Return [x, y] of the center of cell containing provided text 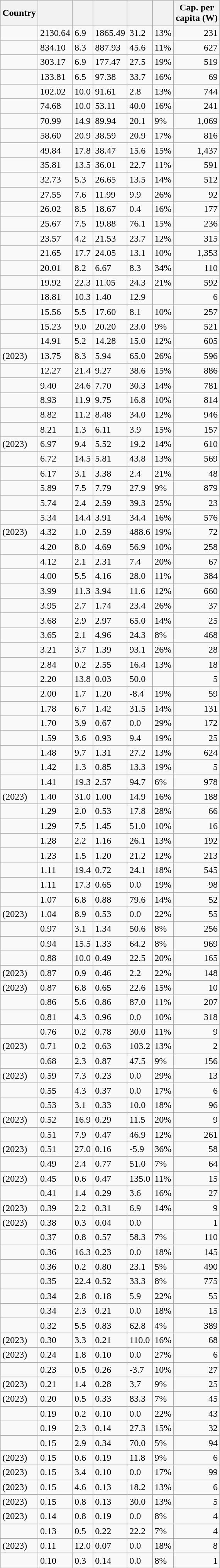
1.07 [55, 900]
6.11 [110, 430]
26.65 [110, 179]
21.4 [83, 370]
1.00 [110, 797]
8.9 [83, 914]
0.57 [110, 1237]
45.6 [140, 47]
13.8 [83, 679]
0.38 [55, 1223]
19.2 [140, 444]
Cap. percapita (W) [197, 13]
1.78 [55, 709]
9.75 [110, 400]
131 [197, 709]
11.8 [140, 1458]
3.94 [110, 591]
20.20 [110, 326]
1,353 [197, 253]
0.85 [110, 767]
94 [197, 1443]
592 [197, 282]
4.16 [110, 576]
0.26 [110, 1370]
610 [197, 444]
660 [197, 591]
4.2 [83, 238]
43.8 [140, 459]
0.28 [110, 1384]
52 [197, 900]
22.5 [140, 958]
596 [197, 356]
33.7 [140, 77]
25% [163, 503]
16.8 [140, 400]
32 [197, 1428]
0.9 [83, 973]
0.80 [110, 1267]
49.84 [55, 150]
0.72 [110, 870]
886 [197, 370]
1.31 [110, 753]
13.1 [140, 253]
156 [197, 1061]
0.77 [110, 1164]
6.17 [55, 474]
0.59 [55, 1076]
16.4 [140, 664]
27.5 [140, 62]
5.89 [55, 488]
207 [197, 1002]
5.81 [110, 459]
9.0 [83, 326]
12.27 [55, 370]
2.20 [55, 679]
8.5 [83, 209]
0.4 [140, 209]
26.02 [55, 209]
775 [197, 1281]
97.38 [110, 77]
468 [197, 635]
0.35 [55, 1281]
6.5 [83, 77]
9.7 [83, 753]
23.57 [55, 238]
236 [197, 224]
11.99 [110, 194]
7.3 [83, 1076]
89.94 [110, 121]
1.59 [55, 738]
22.4 [83, 1281]
0.20 [55, 1399]
1.34 [110, 929]
4.6 [83, 1487]
11.05 [110, 282]
24.6 [83, 385]
12.9 [140, 297]
0.22 [110, 1531]
2.57 [110, 782]
92 [197, 194]
58.60 [55, 135]
23.4 [140, 606]
5.94 [110, 356]
5.6 [83, 1002]
879 [197, 488]
17.7 [83, 253]
148 [197, 973]
16.3 [83, 1252]
627 [197, 47]
9.9 [140, 194]
1,069 [197, 121]
98 [197, 885]
1.0 [83, 532]
6.97 [55, 444]
43 [197, 1414]
38.6 [140, 370]
27.0 [83, 1149]
0.18 [110, 1296]
0.46 [110, 973]
490 [197, 1267]
0.30 [55, 1340]
14.5 [83, 459]
10 [197, 988]
27.9 [140, 488]
21.53 [110, 238]
1.41 [55, 782]
58 [197, 1149]
45 [197, 1399]
3.3 [83, 1340]
887.93 [110, 47]
1.39 [110, 650]
834.10 [55, 47]
13.3 [140, 767]
3.4 [83, 1472]
23 [197, 503]
0.97 [55, 929]
64 [197, 1164]
0.04 [110, 1223]
12.0 [83, 1546]
389 [197, 1325]
0.93 [110, 738]
488.6 [140, 532]
576 [197, 518]
38.59 [110, 135]
40.0 [140, 106]
69 [197, 77]
53.11 [110, 106]
1,437 [197, 150]
4.32 [55, 532]
11.5 [140, 1120]
303.17 [55, 62]
6.7 [83, 709]
1.70 [55, 723]
1.04 [55, 914]
46.9 [140, 1134]
7.9 [83, 1134]
18.2 [140, 1487]
15.6 [140, 150]
1.45 [110, 826]
76.1 [140, 224]
6.67 [110, 268]
47.5 [140, 1061]
Country [19, 13]
0.31 [110, 1208]
605 [197, 341]
34% [163, 268]
8.48 [110, 414]
72 [197, 532]
15.0 [140, 341]
1.5 [83, 855]
50.0 [140, 679]
5.74 [55, 503]
16 [197, 826]
8.1 [140, 312]
545 [197, 870]
1.7 [83, 694]
814 [197, 400]
0.39 [55, 1208]
969 [197, 944]
93.1 [140, 650]
315 [197, 238]
0.63 [110, 1046]
31.2 [140, 33]
50.6 [140, 929]
157 [197, 430]
4.20 [55, 547]
0.32 [55, 1325]
11.2 [83, 414]
87.0 [140, 1002]
165 [197, 958]
39.3 [140, 503]
192 [197, 841]
2.97 [110, 620]
11.9 [83, 400]
26.1 [140, 841]
18.81 [55, 297]
15.56 [55, 312]
521 [197, 326]
5.3 [83, 179]
256 [197, 929]
103.2 [140, 1046]
744 [197, 91]
9.27 [110, 370]
96 [197, 1105]
133.81 [55, 77]
0.81 [55, 1017]
1.74 [110, 606]
2.7 [83, 606]
0.41 [55, 1193]
145 [197, 1252]
3.99 [55, 591]
2.00 [55, 694]
67 [197, 562]
261 [197, 1134]
8.2 [83, 268]
1865.49 [110, 33]
27.55 [55, 194]
13 [197, 1076]
22.6 [140, 988]
978 [197, 782]
19.92 [55, 282]
-5.9 [140, 1149]
0.11 [55, 1546]
8 [197, 1546]
569 [197, 459]
74.68 [55, 106]
231 [197, 33]
2.31 [110, 562]
0.78 [110, 1032]
1.28 [55, 841]
23.7 [140, 238]
3.65 [55, 635]
4.00 [55, 576]
19.4 [83, 870]
816 [197, 135]
188 [197, 797]
5.52 [110, 444]
0.76 [55, 1032]
6% [163, 782]
781 [197, 385]
22.3 [83, 282]
8.21 [55, 430]
32.73 [55, 179]
4% [163, 1325]
83.3 [140, 1399]
0.55 [55, 1090]
17.60 [110, 312]
2.55 [110, 664]
9.40 [55, 385]
0.96 [110, 1017]
257 [197, 312]
66 [197, 811]
5.9 [140, 1296]
3.95 [55, 606]
110.0 [140, 1340]
30.3 [140, 385]
177.47 [110, 62]
7.4 [140, 562]
17.3 [83, 885]
70.0 [140, 1443]
318 [197, 1017]
37 [197, 606]
31.0 [83, 797]
16.9 [83, 1120]
21.65 [55, 253]
68 [197, 1340]
28 [197, 650]
91.61 [110, 91]
1.8 [83, 1355]
28.0 [140, 576]
172 [197, 723]
59 [197, 694]
-3.7 [140, 1370]
1.33 [110, 944]
15.5 [83, 944]
3.91 [110, 518]
1.16 [110, 841]
213 [197, 855]
5.2 [83, 341]
7.70 [110, 385]
22.2 [140, 1531]
946 [197, 414]
25.67 [55, 224]
4.12 [55, 562]
4.69 [110, 547]
22.7 [140, 165]
10.3 [83, 297]
3.68 [55, 620]
38.47 [110, 150]
0.94 [55, 944]
3.21 [55, 650]
384 [197, 576]
23.0 [140, 326]
8.0 [83, 547]
0.16 [110, 1149]
31.5 [140, 709]
56.9 [140, 547]
8.82 [55, 414]
624 [197, 753]
36.01 [110, 165]
8.93 [55, 400]
5.34 [55, 518]
135.0 [140, 1179]
70.99 [55, 121]
241 [197, 106]
0.07 [110, 1546]
18 [197, 664]
3.38 [110, 474]
2.0 [83, 811]
18.67 [110, 209]
0.67 [110, 723]
0.24 [55, 1355]
0.03 [110, 679]
0.71 [55, 1046]
21.2 [140, 855]
512 [197, 179]
7.6 [83, 194]
64.2 [140, 944]
24.1 [140, 870]
13.75 [55, 356]
15.23 [55, 326]
36% [163, 1149]
99 [197, 1472]
23.1 [140, 1267]
20.01 [55, 268]
11.6 [140, 591]
258 [197, 547]
0.68 [55, 1061]
591 [197, 165]
14.28 [110, 341]
-8.4 [140, 694]
11.3 [83, 591]
1.23 [55, 855]
48 [197, 474]
177 [197, 209]
33.3 [140, 1281]
102.02 [55, 91]
94.7 [140, 782]
6.72 [55, 459]
0.83 [110, 1325]
20.1 [140, 121]
58.3 [140, 1237]
35.81 [55, 165]
4.96 [110, 635]
62.8 [140, 1325]
14.4 [83, 518]
27.3 [140, 1428]
519 [197, 62]
14.91 [55, 341]
2130.64 [55, 33]
27% [163, 1355]
0.45 [55, 1179]
19.3 [83, 782]
7.79 [110, 488]
34.0 [140, 414]
34.4 [140, 518]
2.84 [55, 664]
19.88 [110, 224]
1.48 [55, 753]
24.05 [110, 253]
27.2 [140, 753]
2 [197, 1046]
79.6 [140, 900]
28% [163, 811]
